Locate the cell with the specified text and output its [X, Y] center coordinate. 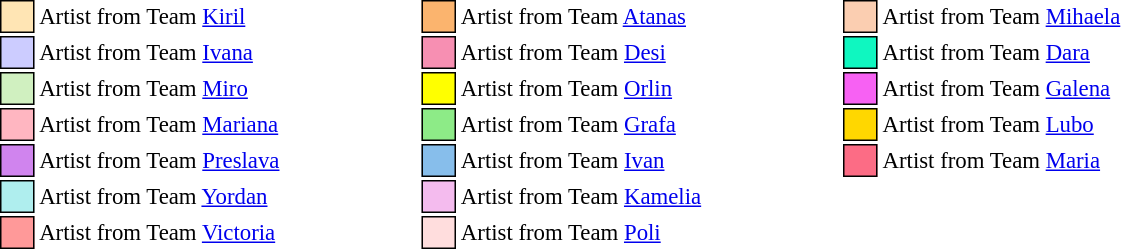
Artist from Team Desi [580, 52]
Artist from Team Atanas [580, 16]
Artist from Team Preslava [160, 160]
Artist from Team Orlin [580, 88]
Artist from Team Victoria [160, 232]
Artist from Team Ivan [580, 160]
Artist from Team Poli [580, 232]
Artist from Team Mariana [160, 124]
Artist from Team Kiril [160, 16]
Artist from Team Kamelia [580, 196]
Artist from Team Ivana [160, 52]
Artist from Team Yordan [160, 196]
Artist from Team Grafa [580, 124]
Artist from Team Miro [160, 88]
